Locate the cell with the specified text and output its (X, Y) center coordinate. 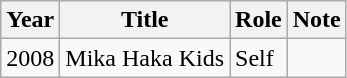
Title (145, 20)
Role (259, 20)
2008 (30, 58)
Year (30, 20)
Mika Haka Kids (145, 58)
Self (259, 58)
Note (316, 20)
